Pinpoint the cell where the given text exists, returning its [x, y] midpoint coordinate. 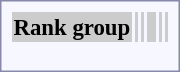
Rank group [72, 27]
